Scan for the cell matching the given text and deliver its [x, y] coordinate at center. 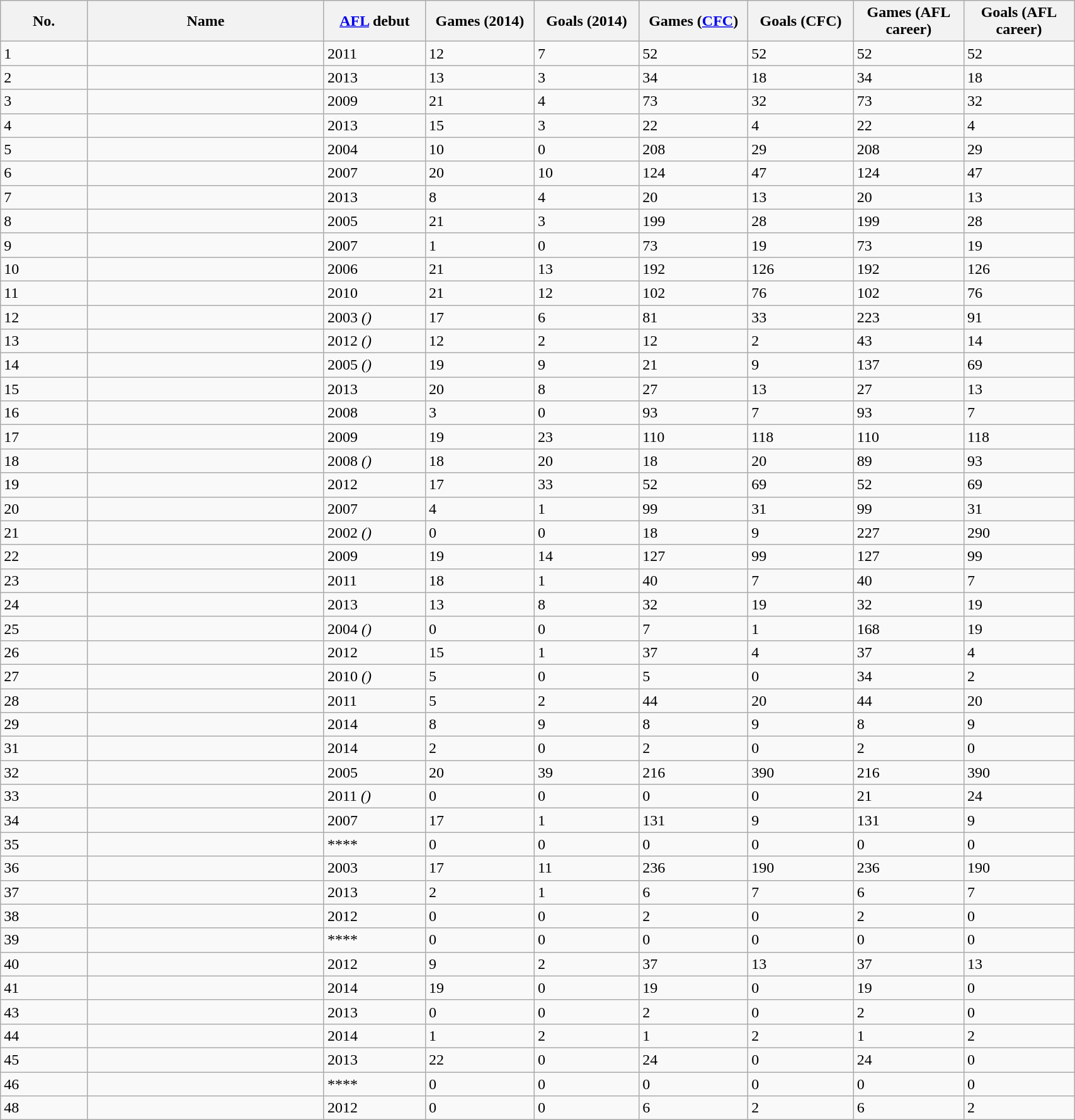
137 [908, 365]
Goals (CFC) [801, 21]
41 [44, 988]
2004 () [374, 628]
81 [694, 317]
45 [44, 1060]
2010 [374, 293]
Goals (AFL career) [1019, 21]
Games (2014) [480, 21]
168 [908, 628]
Goals (2014) [586, 21]
48 [44, 1108]
2008 [374, 413]
AFL debut [374, 21]
Name [205, 21]
2012 () [374, 341]
2005 () [374, 365]
2004 [374, 149]
2003 [374, 868]
46 [44, 1083]
36 [44, 868]
2008 () [374, 461]
2011 () [374, 796]
35 [44, 844]
2003 () [374, 317]
Games (CFC) [694, 21]
223 [908, 317]
2006 [374, 269]
290 [1019, 533]
89 [908, 461]
2002 () [374, 533]
2010 () [374, 676]
No. [44, 21]
Games (AFL career) [908, 21]
26 [44, 652]
16 [44, 413]
25 [44, 628]
91 [1019, 317]
227 [908, 533]
38 [44, 916]
